Extract the (X, Y) coordinate from the center of the cell holding the provided text.  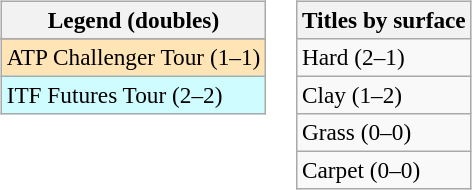
Clay (1–2) (384, 95)
ATP Challenger Tour (1–1) (133, 57)
Grass (0–0) (384, 133)
Titles by surface (384, 20)
Carpet (0–0) (384, 171)
Hard (2–1) (384, 57)
Legend (doubles) (133, 20)
ITF Futures Tour (2–2) (133, 95)
